From the cell containing the given text, extract its center point as (x, y) coordinate. 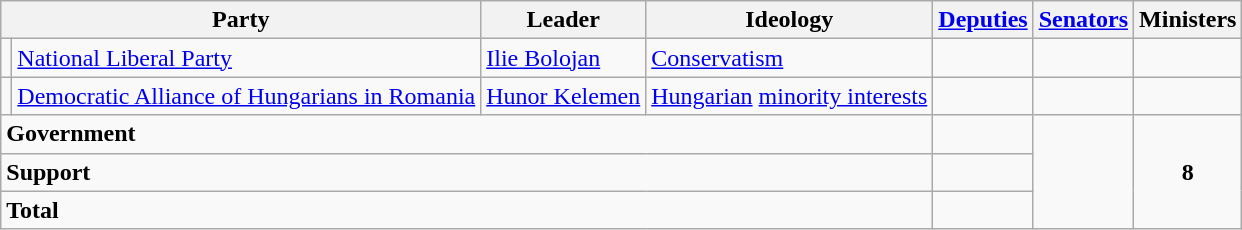
Hungarian minority interests (790, 96)
Democratic Alliance of Hungarians in Romania (246, 96)
Conservatism (790, 58)
Leader (564, 20)
Hunor Kelemen (564, 96)
Party (241, 20)
Ilie Bolojan (564, 58)
8 (1188, 172)
Ideology (790, 20)
Ministers (1188, 20)
Support (467, 172)
National Liberal Party (246, 58)
Total (467, 210)
Government (467, 134)
Deputies (983, 20)
Senators (1083, 20)
